Return the [X, Y] coordinate for the center point of the cell that contains the specified text.  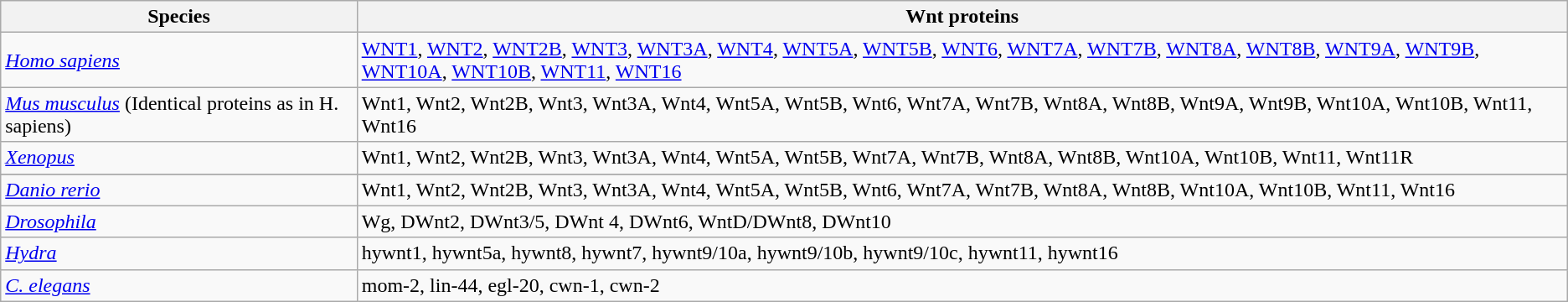
WNT1, WNT2, WNT2B, WNT3, WNT3A, WNT4, WNT5A, WNT5B, WNT6, WNT7A, WNT7B, WNT8A, WNT8B, WNT9A, WNT9B, WNT10A, WNT10B, WNT11, WNT16 [962, 60]
Xenopus [179, 158]
Hydra [179, 253]
Wnt1, Wnt2, Wnt2B, Wnt3, Wnt3A, Wnt4, Wnt5A, Wnt5B, Wnt7A, Wnt7B, Wnt8A, Wnt8B, Wnt10A, Wnt10B, Wnt11, Wnt11R [962, 158]
Drosophila [179, 221]
Wnt1, Wnt2, Wnt2B, Wnt3, Wnt3A, Wnt4, Wnt5A, Wnt5B, Wnt6, Wnt7A, Wnt7B, Wnt8A, Wnt8B, Wnt10A, Wnt10B, Wnt11, Wnt16 [962, 190]
C. elegans [179, 285]
Wnt1, Wnt2, Wnt2B, Wnt3, Wnt3A, Wnt4, Wnt5A, Wnt5B, Wnt6, Wnt7A, Wnt7B, Wnt8A, Wnt8B, Wnt9A, Wnt9B, Wnt10A, Wnt10B, Wnt11, Wnt16 [962, 114]
hywnt1, hywnt5a, hywnt8, hywnt7, hywnt9/10a, hywnt9/10b, hywnt9/10c, hywnt11, hywnt16 [962, 253]
Wnt proteins [962, 17]
mom-2, lin-44, egl-20, cwn-1, cwn-2 [962, 285]
Mus musculus (Identical proteins as in H. sapiens) [179, 114]
Homo sapiens [179, 60]
Danio rerio [179, 190]
Wg, DWnt2, DWnt3/5, DWnt 4, DWnt6, WntD/DWnt8, DWnt10 [962, 221]
Species [179, 17]
